Find where the given text appears and provide that cell's center as [X, Y] coordinate. 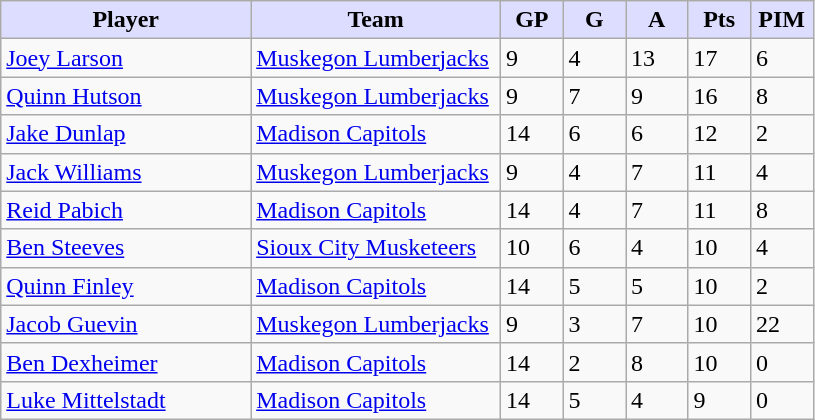
Quinn Finley [126, 286]
Jack Williams [126, 172]
A [657, 20]
13 [657, 58]
Sioux City Musketeers [376, 248]
12 [719, 134]
G [594, 20]
PIM [782, 20]
Ben Steeves [126, 248]
Jake Dunlap [126, 134]
Reid Pabich [126, 210]
3 [594, 324]
17 [719, 58]
Quinn Hutson [126, 96]
22 [782, 324]
Player [126, 20]
Luke Mittelstadt [126, 400]
Team [376, 20]
Pts [719, 20]
Joey Larson [126, 58]
Ben Dexheimer [126, 362]
16 [719, 96]
GP [532, 20]
Jacob Guevin [126, 324]
